From the cell containing the given text, extract its center point as (x, y) coordinate. 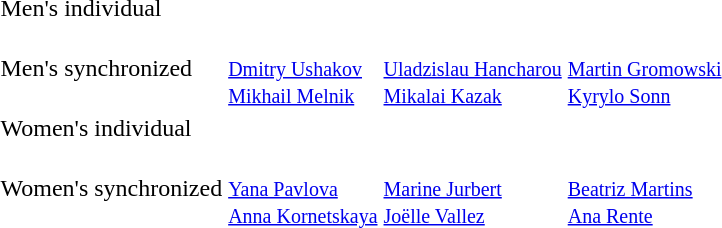
Dmitry UshakovMikhail Melnik (303, 68)
Uladzislau HancharouMikalai Kazak (472, 68)
